Locate the cell with the specified text and output its (X, Y) center coordinate. 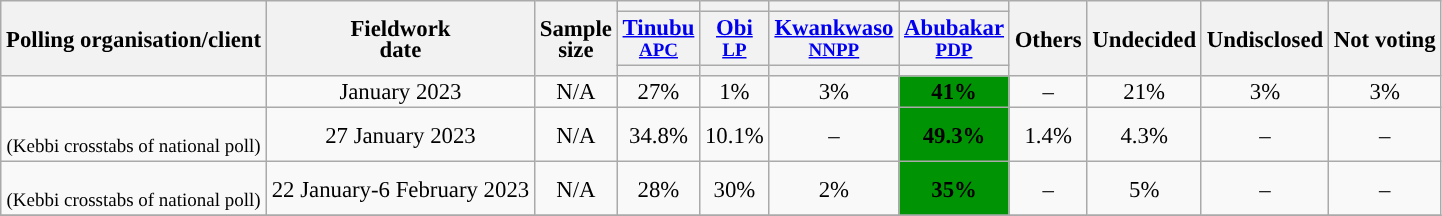
Fieldworkdate (400, 38)
10.1% (734, 135)
27% (658, 92)
35% (954, 189)
1.4% (1048, 135)
KwankwasoNNPP (834, 39)
Polling organisation/client (134, 38)
2% (834, 189)
34.8% (658, 135)
TinubuAPC (658, 39)
Not voting (1384, 38)
22 January-6 February 2023 (400, 189)
27 January 2023 (400, 135)
21% (1144, 92)
Samplesize (576, 38)
49.3% (954, 135)
AbubakarPDP (954, 39)
ObiLP (734, 39)
Undisclosed (1264, 38)
January 2023 (400, 92)
1% (734, 92)
30% (734, 189)
Others (1048, 38)
Undecided (1144, 38)
5% (1144, 189)
41% (954, 92)
28% (658, 189)
4.3% (1144, 135)
